Return the (x, y) coordinate for the center point of the cell that contains the specified text.  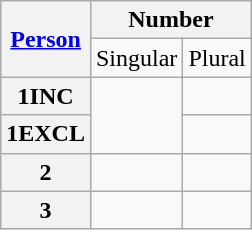
1INC (46, 96)
1EXCL (46, 134)
Number (170, 20)
Singular (136, 58)
Plural (217, 58)
2 (46, 172)
Person (46, 39)
3 (46, 210)
